Provide the [x, y] coordinate of the cell's center where the given text is located.  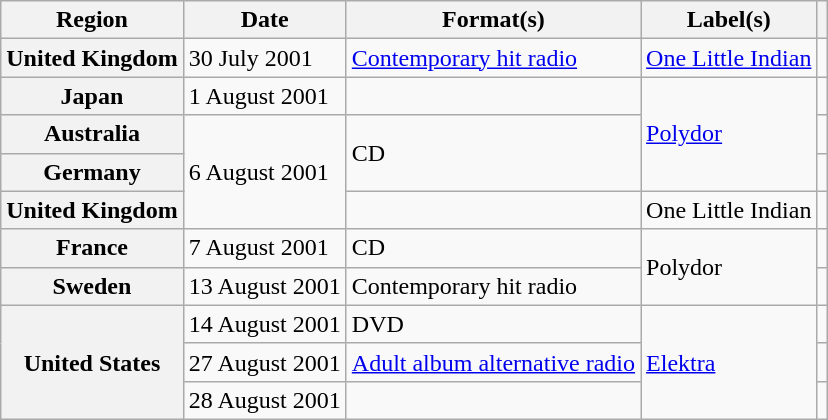
Sweden [92, 286]
Elektra [729, 362]
DVD [493, 324]
Germany [92, 172]
1 August 2001 [264, 96]
6 August 2001 [264, 172]
Date [264, 20]
Region [92, 20]
30 July 2001 [264, 58]
Japan [92, 96]
28 August 2001 [264, 400]
United States [92, 362]
27 August 2001 [264, 362]
Format(s) [493, 20]
14 August 2001 [264, 324]
Adult album alternative radio [493, 362]
13 August 2001 [264, 286]
France [92, 248]
7 August 2001 [264, 248]
Label(s) [729, 20]
Australia [92, 134]
